From the cell containing the given text, extract its center point as (X, Y) coordinate. 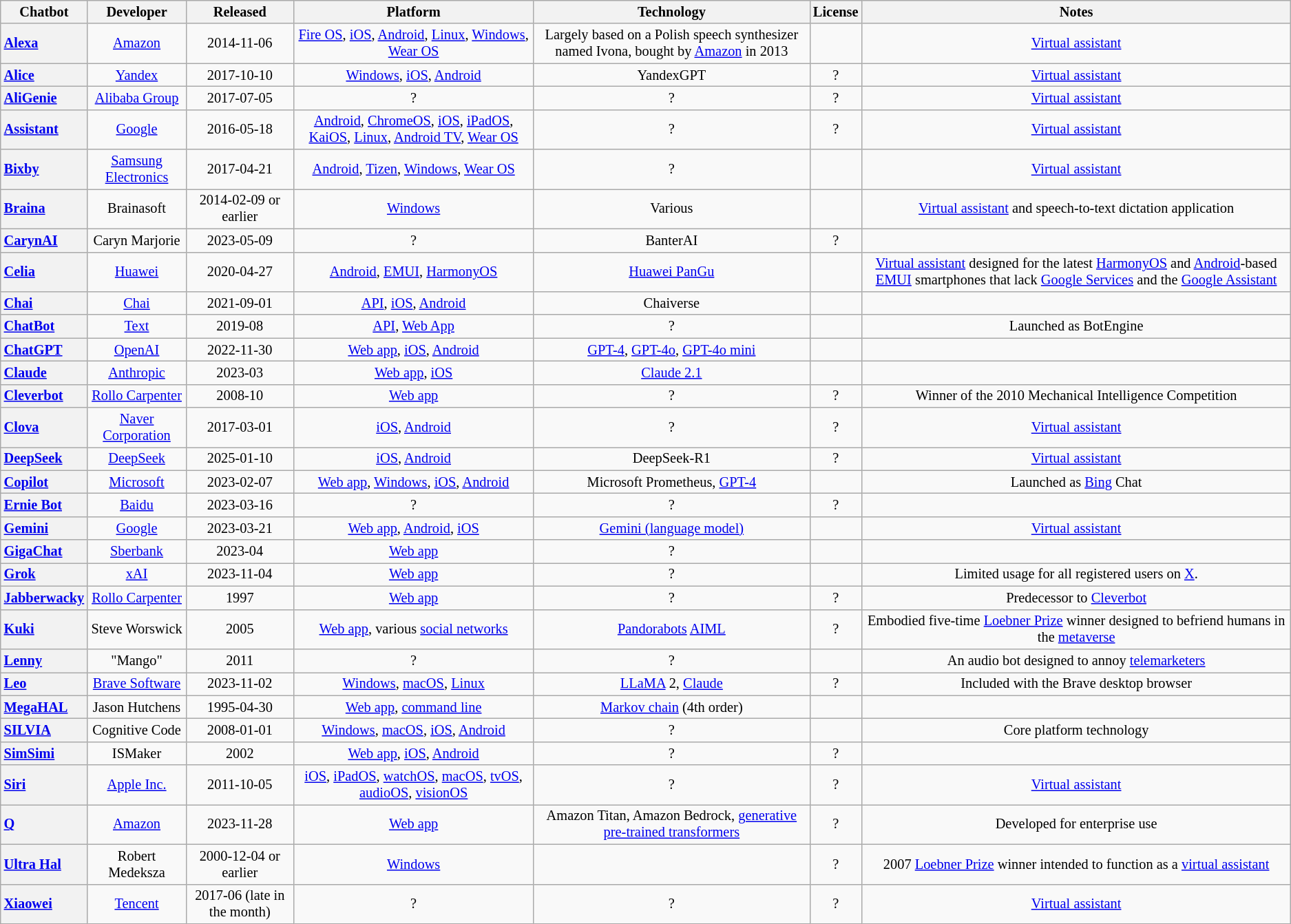
Ernie Bot (44, 505)
Apple Inc. (136, 785)
Naver Corporation (136, 428)
Various (672, 209)
BanterAI (672, 240)
Bixby (44, 169)
Developer (136, 12)
2023-11-04 (240, 574)
Steve Worswick (136, 629)
Markov chain (4th order) (672, 707)
Clova (44, 428)
Sberbank (136, 552)
Huawei (136, 272)
License (836, 12)
Robert Medeksza (136, 864)
Huawei PanGu (672, 272)
MegaHAL (44, 707)
Alibaba Group (136, 98)
2017-07-05 (240, 98)
API, iOS, Android (414, 303)
Included with the Brave desktop browser (1075, 684)
Jabberwacky (44, 598)
Virtual assistant and speech-to-text dictation application (1075, 209)
Released (240, 12)
2017-03-01 (240, 428)
xAI (136, 574)
Microsoft Prometheus, GPT-4 (672, 482)
Embodied five-time Loebner Prize winner designed to befriend humans in the metaverse (1075, 629)
Jason Hutchens (136, 707)
Web app, various social networks (414, 629)
Predecessor to Cleverbot (1075, 598)
Yandex (136, 75)
ChatBot (44, 326)
2017-04-21 (240, 169)
2002 (240, 753)
Lenny (44, 660)
iOS, iPadOS, watchOS, macOS, tvOS, audioOS, visionOS (414, 785)
Tencent (136, 904)
2022-11-30 (240, 350)
Grok (44, 574)
Text (136, 326)
2025-01-10 (240, 459)
2008-10 (240, 396)
An audio bot designed to annoy telemarketers (1075, 660)
Anthropic (136, 372)
2017-10-10 (240, 75)
Cognitive Code (136, 730)
Celia (44, 272)
Amazon Titan, Amazon Bedrock, generative pre-trained transformers (672, 824)
SILVIA (44, 730)
2005 (240, 629)
Largely based on a Polish speech synthesizer named Ivona, bought by Amazon in 2013 (672, 43)
2014-02-09 or earlier (240, 209)
Pandorabots AIML (672, 629)
2023-03-21 (240, 528)
ChatGPT (44, 350)
Windows, macOS, Linux (414, 684)
Gemini (language model) (672, 528)
Web app, Windows, iOS, Android (414, 482)
Alice (44, 75)
Windows, iOS, Android (414, 75)
SimSimi (44, 753)
Chaiverse (672, 303)
1995-04-30 (240, 707)
Developed for enterprise use (1075, 824)
2021-09-01 (240, 303)
Core platform technology (1075, 730)
2023-04 (240, 552)
Limited usage for all registered users on X. (1075, 574)
2023-03 (240, 372)
Cleverbot (44, 396)
DeepSeek-R1 (672, 459)
Launched as Bing Chat (1075, 482)
Braina (44, 209)
2023-11-28 (240, 824)
Xiaowei (44, 904)
2020-04-27 (240, 272)
Ultra Hal (44, 864)
API, Web App (414, 326)
Android, EMUI, HarmonyOS (414, 272)
GPT-4, GPT-4o, GPT-4o mini (672, 350)
Virtual assistant designed for the latest HarmonyOS and Android-based EMUI smartphones that lack Google Services and the Google Assistant (1075, 272)
1997 (240, 598)
2023-11-02 (240, 684)
Web app, Android, iOS (414, 528)
Notes (1075, 12)
Kuki (44, 629)
2017-06 (late in the month) (240, 904)
Brainasoft (136, 209)
Caryn Marjorie (136, 240)
2011 (240, 660)
2007 Loebner Prize winner intended to function as a virtual assistant (1075, 864)
2023-05-09 (240, 240)
Assistant (44, 129)
Gemini (44, 528)
LLaMA 2, Claude (672, 684)
GigaChat (44, 552)
Winner of the 2010 Mechanical Intelligence Competition (1075, 396)
Launched as BotEngine (1075, 326)
2011-10-05 (240, 785)
OpenAI (136, 350)
Leo (44, 684)
2023-02-07 (240, 482)
"Mango" (136, 660)
Alexa (44, 43)
Q (44, 824)
2008-01-01 (240, 730)
2023-03-16 (240, 505)
2014-11-06 (240, 43)
YandexGPT (672, 75)
2019-08 (240, 326)
Microsoft (136, 482)
2000-12-04 or earlier (240, 864)
ISMaker (136, 753)
Brave Software (136, 684)
2016-05-18 (240, 129)
Web app, command line (414, 707)
AliGenie (44, 98)
Siri (44, 785)
Claude (44, 372)
Samsung Electronics (136, 169)
Copilot (44, 482)
Baidu (136, 505)
Technology (672, 12)
Claude 2.1 (672, 372)
Windows, macOS, iOS, Android (414, 730)
Android, ChromeOS, iOS, iPadOS, KaiOS, Linux, Android TV, Wear OS (414, 129)
Web app, iOS (414, 372)
CarynAI (44, 240)
Platform (414, 12)
Fire OS, iOS, Android, Linux, Windows, Wear OS (414, 43)
Chatbot (44, 12)
Android, Tizen, Windows, Wear OS (414, 169)
